For the text-containing cell, return its midpoint in (X, Y) coordinate format. 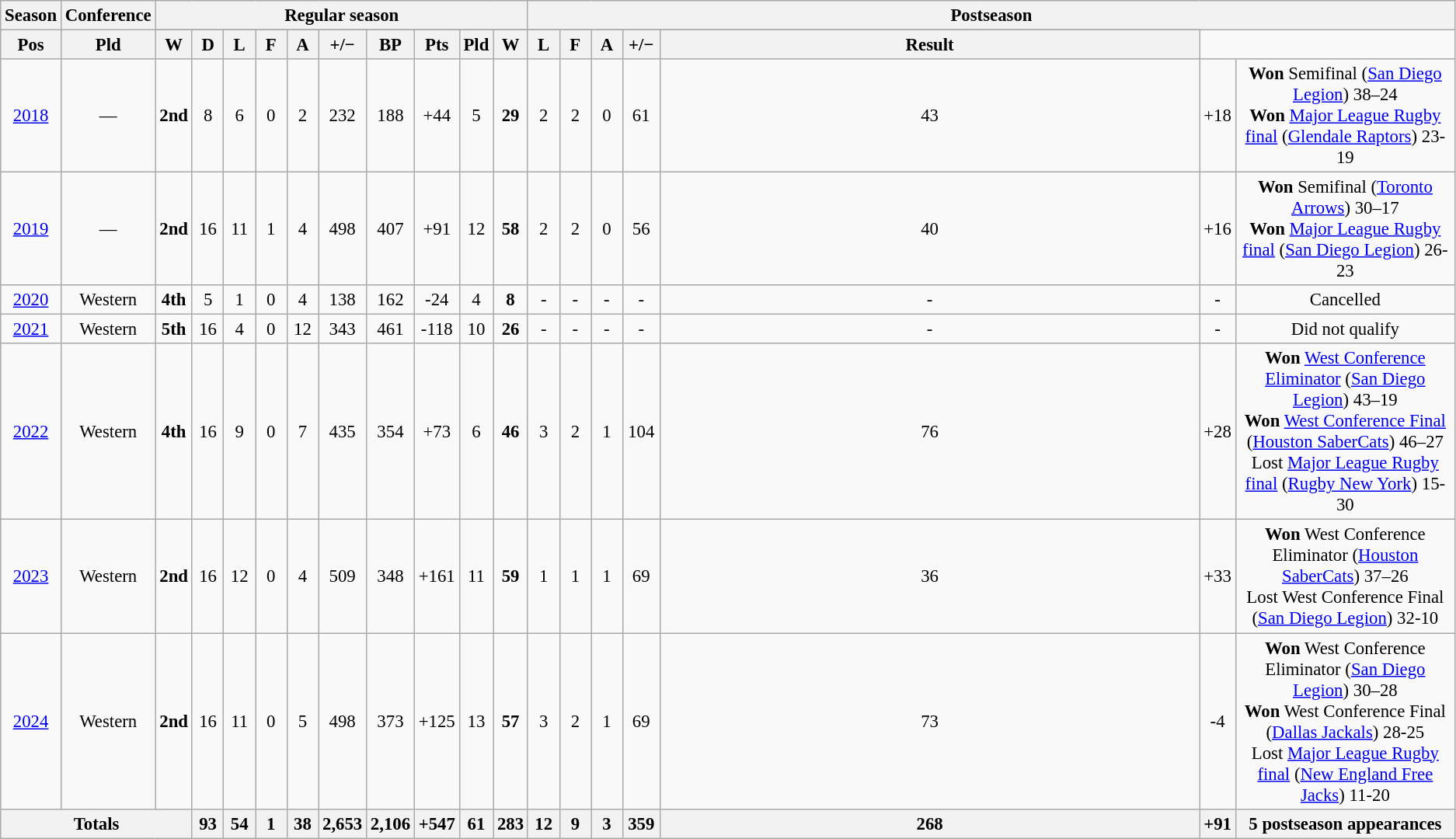
93 (208, 823)
36 (929, 576)
2023 (31, 576)
73 (929, 721)
Season (31, 16)
+44 (437, 116)
26 (511, 329)
BP (391, 45)
5th (174, 329)
+16 (1217, 229)
13 (476, 721)
232 (343, 116)
Result (929, 45)
46 (511, 432)
138 (343, 300)
-118 (437, 329)
343 (343, 329)
+547 (437, 823)
58 (511, 229)
29 (511, 116)
283 (511, 823)
348 (391, 576)
509 (343, 576)
373 (391, 721)
38 (303, 823)
Conference (108, 16)
435 (343, 432)
Won Semifinal (Toronto Arrows) 30–17 Won Major League Rugby final (San Diego Legion) 26-23 (1345, 229)
407 (391, 229)
268 (929, 823)
+28 (1217, 432)
+161 (437, 576)
43 (929, 116)
+18 (1217, 116)
Pts (437, 45)
Won West Conference Eliminator (Houston SaberCats) 37–26 Lost West Conference Final (San Diego Legion) 32-10 (1345, 576)
2024 (31, 721)
461 (391, 329)
188 (391, 116)
56 (641, 229)
2018 (31, 116)
2019 (31, 229)
Cancelled (1345, 300)
7 (303, 432)
2,106 (391, 823)
Pos (31, 45)
57 (511, 721)
Postseason (991, 16)
162 (391, 300)
Totals (96, 823)
Regular season (342, 16)
-24 (437, 300)
10 (476, 329)
D (208, 45)
5 postseason appearances (1345, 823)
59 (511, 576)
2022 (31, 432)
+73 (437, 432)
2020 (31, 300)
Won Semifinal (San Diego Legion) 38–24 Won Major League Rugby final (Glendale Raptors) 23-19 (1345, 116)
54 (239, 823)
2021 (31, 329)
Did not qualify (1345, 329)
+33 (1217, 576)
+125 (437, 721)
-4 (1217, 721)
104 (641, 432)
359 (641, 823)
2,653 (343, 823)
40 (929, 229)
76 (929, 432)
354 (391, 432)
